Capture the cell that displays the provided text and extract its [X, Y] central coordinate. 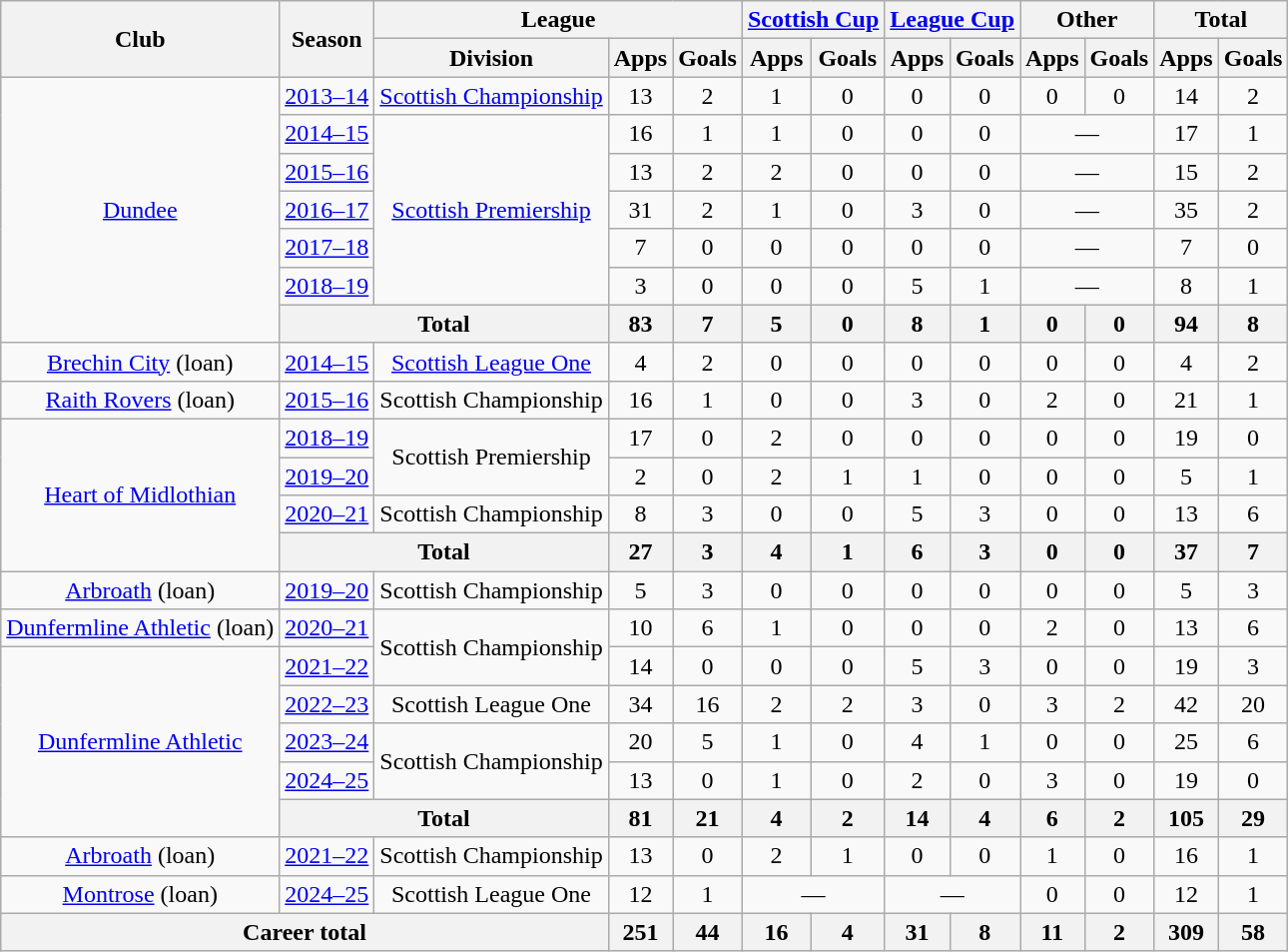
29 [1253, 818]
Club [140, 39]
25 [1186, 742]
309 [1186, 932]
58 [1253, 932]
42 [1186, 704]
Montrose (loan) [140, 894]
27 [640, 552]
Other [1087, 20]
83 [640, 324]
2016–17 [327, 210]
Scottish Cup [813, 20]
2017–18 [327, 248]
44 [708, 932]
2022–23 [327, 704]
Dunfermline Athletic [140, 742]
Division [491, 58]
Raith Rovers (loan) [140, 400]
2023–24 [327, 742]
2013–14 [327, 96]
35 [1186, 210]
Dundee [140, 210]
34 [640, 704]
Career total [305, 932]
81 [640, 818]
94 [1186, 324]
37 [1186, 552]
Season [327, 39]
15 [1186, 172]
League [559, 20]
Heart of Midlothian [140, 494]
105 [1186, 818]
League Cup [953, 20]
Dunfermline Athletic (loan) [140, 628]
11 [1052, 932]
10 [640, 628]
Brechin City (loan) [140, 362]
251 [640, 932]
